Pinpoint the cell where the given text exists, returning its [x, y] midpoint coordinate. 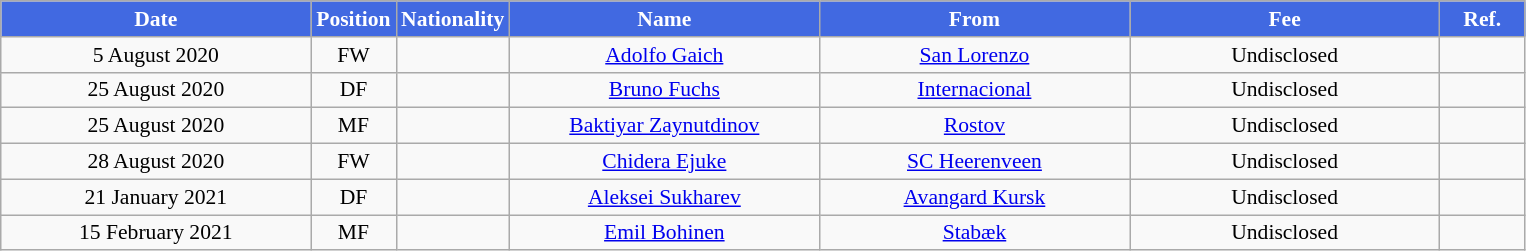
Nationality [452, 19]
Ref. [1482, 19]
Rostov [974, 126]
Date [156, 19]
Avangard Kursk [974, 197]
Bruno Fuchs [664, 90]
Adolfo Gaich [664, 55]
San Lorenzo [974, 55]
Emil Bohinen [664, 233]
Name [664, 19]
28 August 2020 [156, 162]
Fee [1285, 19]
From [974, 19]
Aleksei Sukharev [664, 197]
Stabæk [974, 233]
Chidera Ejuke [664, 162]
Internacional [974, 90]
SC Heerenveen [974, 162]
15 February 2021 [156, 233]
Position [354, 19]
21 January 2021 [156, 197]
5 August 2020 [156, 55]
Baktiyar Zaynutdinov [664, 126]
